Determine the [X, Y] coordinate at the center of the cell enclosing the given text.  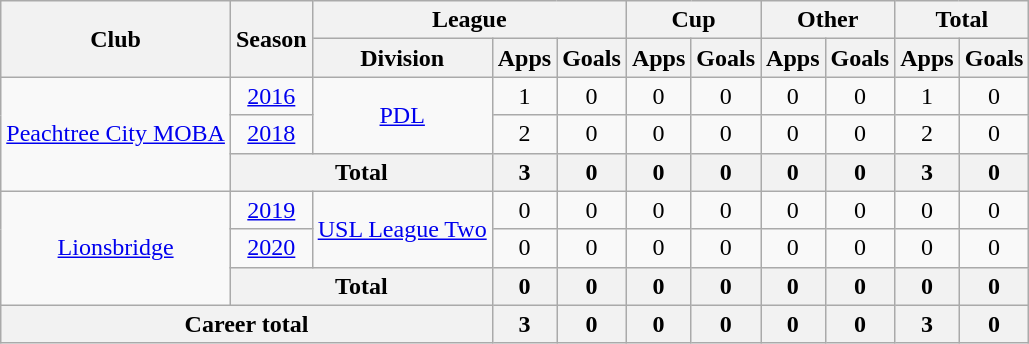
Club [116, 39]
League [469, 20]
2016 [271, 96]
Season [271, 39]
Lionsbridge [116, 248]
Division [402, 58]
Career total [246, 324]
Peachtree City MOBA [116, 134]
PDL [402, 115]
Cup [693, 20]
USL League Two [402, 229]
2018 [271, 134]
2019 [271, 210]
2020 [271, 248]
Other [828, 20]
